Output the (x, y) coordinate of the center of the cell containing the given text.  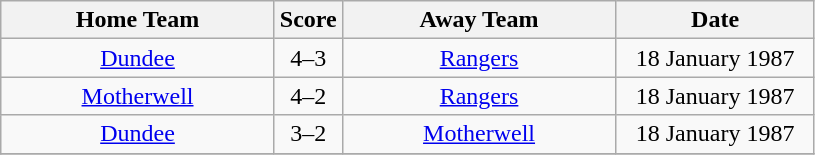
4–2 (308, 96)
Away Team (479, 20)
Score (308, 20)
3–2 (308, 134)
Home Team (138, 20)
Date (716, 20)
4–3 (308, 58)
